Extract the (x, y) coordinate from the center of the cell holding the provided text.  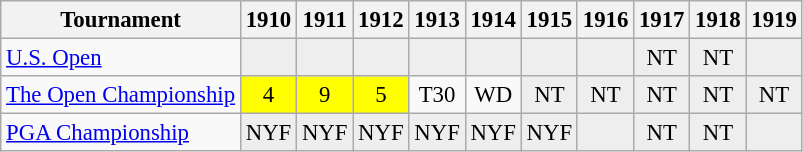
1919 (774, 20)
The Open Championship (121, 95)
1914 (493, 20)
1918 (718, 20)
1910 (268, 20)
1916 (605, 20)
4 (268, 95)
5 (381, 95)
1912 (381, 20)
1913 (437, 20)
Tournament (121, 20)
1915 (549, 20)
T30 (437, 95)
WD (493, 95)
1917 (662, 20)
1911 (325, 20)
9 (325, 95)
U.S. Open (121, 58)
PGA Championship (121, 133)
